Return (x, y) of the center of cell containing provided text 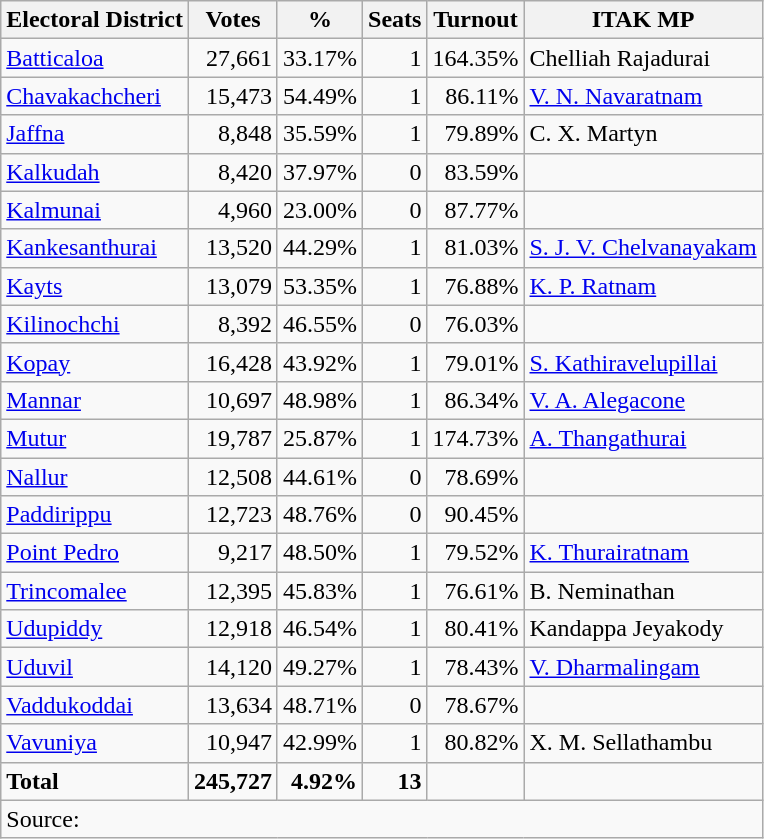
164.35% (476, 58)
Trincomalee (95, 591)
B. Neminathan (643, 591)
Kayts (95, 286)
90.45% (476, 515)
Kilinochchi (95, 324)
S. J. V. Chelvanayakam (643, 248)
13,520 (232, 248)
15,473 (232, 96)
Jaffna (95, 134)
53.35% (320, 286)
8,848 (232, 134)
44.61% (320, 477)
S. Kathiravelupillai (643, 362)
9,217 (232, 553)
Chelliah Rajadurai (643, 58)
54.49% (320, 96)
Votes (232, 20)
35.59% (320, 134)
V. Dharmalingam (643, 667)
80.41% (476, 629)
X. M. Sellathambu (643, 743)
80.82% (476, 743)
45.83% (320, 591)
42.99% (320, 743)
4.92% (320, 781)
10,947 (232, 743)
174.73% (476, 438)
Vaddukoddai (95, 705)
Mutur (95, 438)
76.61% (476, 591)
A. Thangathurai (643, 438)
Seats (395, 20)
Mannar (95, 400)
13 (395, 781)
78.67% (476, 705)
46.55% (320, 324)
12,918 (232, 629)
4,960 (232, 210)
K. Thurairatnam (643, 553)
48.76% (320, 515)
Kandappa Jeyakody (643, 629)
83.59% (476, 172)
78.69% (476, 477)
76.88% (476, 286)
% (320, 20)
27,661 (232, 58)
16,428 (232, 362)
43.92% (320, 362)
48.98% (320, 400)
87.77% (476, 210)
Kopay (95, 362)
V. A. Alegacone (643, 400)
Source: (382, 819)
19,787 (232, 438)
K. P. Ratnam (643, 286)
13,634 (232, 705)
48.71% (320, 705)
12,395 (232, 591)
ITAK MP (643, 20)
76.03% (476, 324)
33.17% (320, 58)
Electoral District (95, 20)
Kankesanthurai (95, 248)
44.29% (320, 248)
Batticaloa (95, 58)
13,079 (232, 286)
Kalmunai (95, 210)
10,697 (232, 400)
Total (95, 781)
79.89% (476, 134)
Vavuniya (95, 743)
Nallur (95, 477)
Kalkudah (95, 172)
14,120 (232, 667)
86.11% (476, 96)
48.50% (320, 553)
12,723 (232, 515)
79.01% (476, 362)
25.87% (320, 438)
Udupiddy (95, 629)
78.43% (476, 667)
Paddirippu (95, 515)
49.27% (320, 667)
8,420 (232, 172)
37.97% (320, 172)
81.03% (476, 248)
79.52% (476, 553)
245,727 (232, 781)
Uduvil (95, 667)
46.54% (320, 629)
86.34% (476, 400)
V. N. Navaratnam (643, 96)
Chavakachcheri (95, 96)
23.00% (320, 210)
Point Pedro (95, 553)
Turnout (476, 20)
12,508 (232, 477)
C. X. Martyn (643, 134)
8,392 (232, 324)
